Find where the given text appears and provide that cell's center as [x, y] coordinate. 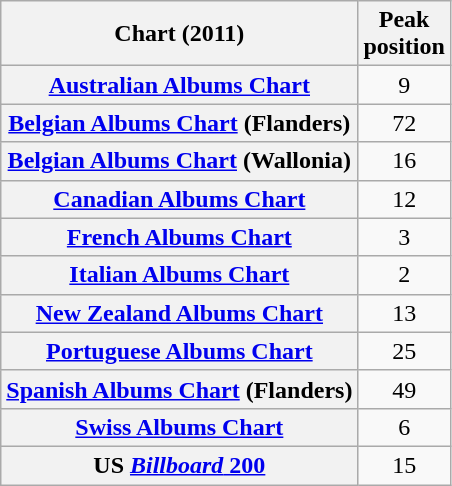
Spanish Albums Chart (Flanders) [180, 389]
72 [404, 123]
9 [404, 85]
Belgian Albums Chart (Flanders) [180, 123]
Peakposition [404, 34]
6 [404, 427]
49 [404, 389]
Australian Albums Chart [180, 85]
Swiss Albums Chart [180, 427]
French Albums Chart [180, 237]
16 [404, 161]
2 [404, 275]
25 [404, 351]
Portuguese Albums Chart [180, 351]
New Zealand Albums Chart [180, 313]
US Billboard 200 [180, 465]
Chart (2011) [180, 34]
13 [404, 313]
12 [404, 199]
15 [404, 465]
Belgian Albums Chart (Wallonia) [180, 161]
3 [404, 237]
Italian Albums Chart [180, 275]
Canadian Albums Chart [180, 199]
